Detect which cell encompasses the target text, then output its [x, y] center coordinate. 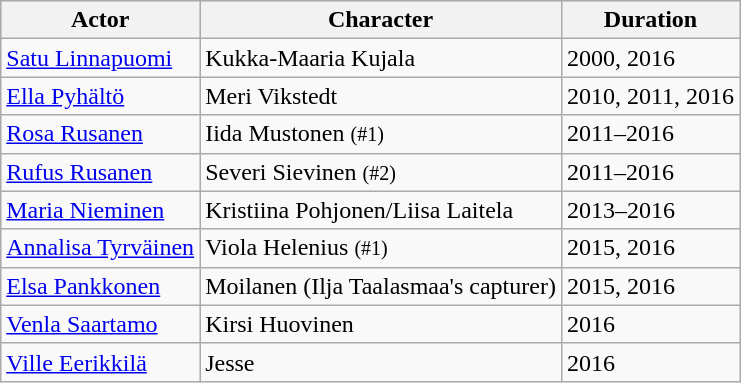
Kukka-Maaria Kujala [381, 58]
Meri Vikstedt [381, 96]
Venla Saartamo [100, 324]
Character [381, 20]
Ella Pyhältö [100, 96]
Kristiina Pohjonen/Liisa Laitela [381, 210]
Iida Mustonen (#1) [381, 134]
Elsa Pankkonen [100, 286]
Actor [100, 20]
Moilanen (Ilja Taalasmaa's capturer) [381, 286]
Kirsi Huovinen [381, 324]
Ville Eerikkilä [100, 362]
Rufus Rusanen [100, 172]
Satu Linnapuomi [100, 58]
Viola Helenius (#1) [381, 248]
2010, 2011, 2016 [650, 96]
Severi Sievinen (#2) [381, 172]
Duration [650, 20]
Jesse [381, 362]
2000, 2016 [650, 58]
Maria Nieminen [100, 210]
Rosa Rusanen [100, 134]
2013–2016 [650, 210]
Annalisa Tyrväinen [100, 248]
